From the cell containing the given text, extract its center point as (X, Y) coordinate. 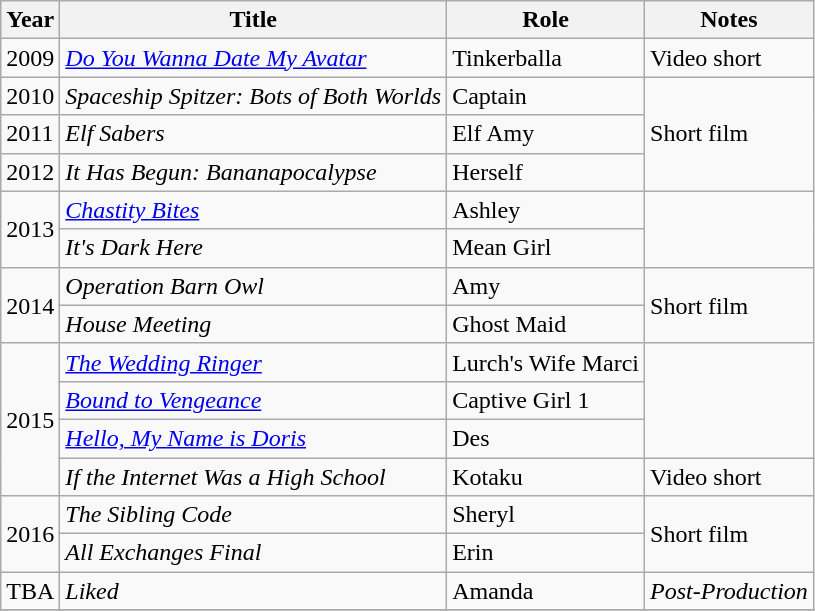
2015 (30, 419)
2012 (30, 172)
Post-Production (730, 591)
Ashley (546, 210)
2014 (30, 305)
Bound to Vengeance (254, 400)
Do You Wanna Date My Avatar (254, 58)
Notes (730, 20)
Title (254, 20)
It's Dark Here (254, 248)
Lurch's Wife Marci (546, 362)
House Meeting (254, 324)
Sheryl (546, 515)
Spaceship Spitzer: Bots of Both Worlds (254, 96)
It Has Begun: Bananapocalypse (254, 172)
2013 (30, 229)
Amanda (546, 591)
Kotaku (546, 477)
Des (546, 438)
2016 (30, 534)
The Sibling Code (254, 515)
Mean Girl (546, 248)
Tinkerballa (546, 58)
2010 (30, 96)
Amy (546, 286)
Ghost Maid (546, 324)
Liked (254, 591)
Herself (546, 172)
Elf Amy (546, 134)
The Wedding Ringer (254, 362)
Year (30, 20)
If the Internet Was a High School (254, 477)
Captive Girl 1 (546, 400)
Role (546, 20)
Hello, My Name is Doris (254, 438)
Chastity Bites (254, 210)
2011 (30, 134)
All Exchanges Final (254, 553)
Erin (546, 553)
Elf Sabers (254, 134)
Operation Barn Owl (254, 286)
TBA (30, 591)
Captain (546, 96)
2009 (30, 58)
